Identify which cell holds the provided text, then report its (x, y) central coordinate. 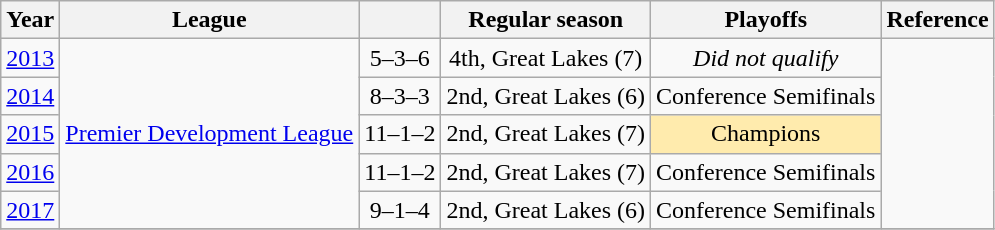
Reference (938, 20)
Did not qualify (766, 58)
2016 (30, 172)
League (210, 20)
Champions (766, 134)
2015 (30, 134)
Playoffs (766, 20)
4th, Great Lakes (7) (546, 58)
Regular season (546, 20)
2013 (30, 58)
Year (30, 20)
2014 (30, 96)
2017 (30, 210)
5–3–6 (400, 58)
Premier Development League (210, 134)
8–3–3 (400, 96)
9–1–4 (400, 210)
